Extract the (x, y) coordinate from the center of the cell holding the provided text.  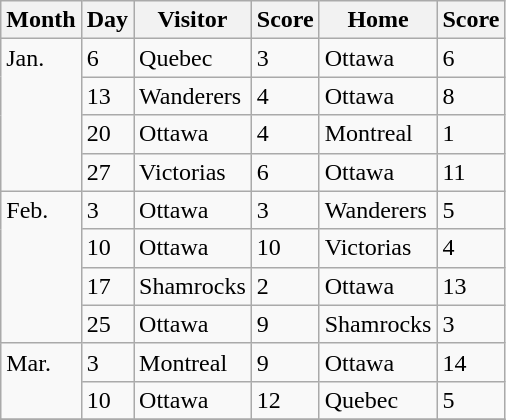
Day (107, 20)
Feb. (41, 267)
27 (107, 172)
25 (107, 324)
17 (107, 286)
14 (471, 362)
11 (471, 172)
2 (285, 286)
1 (471, 134)
Month (41, 20)
8 (471, 96)
Mar. (41, 381)
12 (285, 400)
20 (107, 134)
Home (378, 20)
Visitor (193, 20)
Jan. (41, 115)
